Output the [X, Y] coordinate of the center of the cell containing the given text.  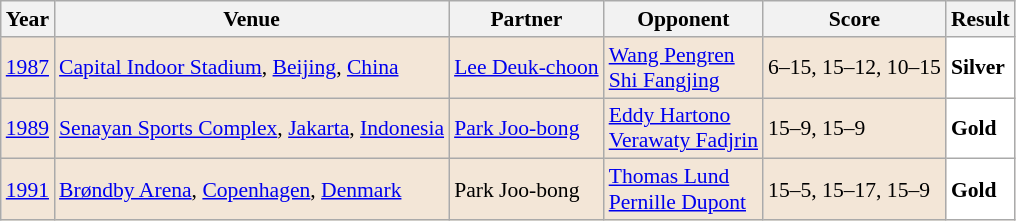
Capital Indoor Stadium, Beijing, China [252, 68]
15–9, 15–9 [854, 128]
6–15, 15–12, 10–15 [854, 68]
Result [980, 19]
Thomas Lund Pernille Dupont [684, 190]
Senayan Sports Complex, Jakarta, Indonesia [252, 128]
1987 [28, 68]
15–5, 15–17, 15–9 [854, 190]
Brøndby Arena, Copenhagen, Denmark [252, 190]
Venue [252, 19]
Eddy Hartono Verawaty Fadjrin [684, 128]
Wang Pengren Shi Fangjing [684, 68]
Partner [526, 19]
1989 [28, 128]
Score [854, 19]
1991 [28, 190]
Lee Deuk-choon [526, 68]
Year [28, 19]
Silver [980, 68]
Opponent [684, 19]
